Search for the cell housing the specified text and yield its [x, y] center coordinate. 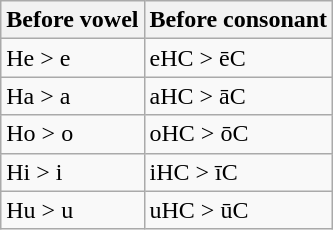
iHC > īC [238, 172]
uHC > ūC [238, 210]
eHC > ēC [238, 58]
Ho > o [72, 134]
Ha > a [72, 96]
Hi > i [72, 172]
Before consonant [238, 20]
oHC > ōC [238, 134]
He > e [72, 58]
Hu > u [72, 210]
Before vowel [72, 20]
aHC > āC [238, 96]
